Identify which cell holds the provided text, then report its [x, y] central coordinate. 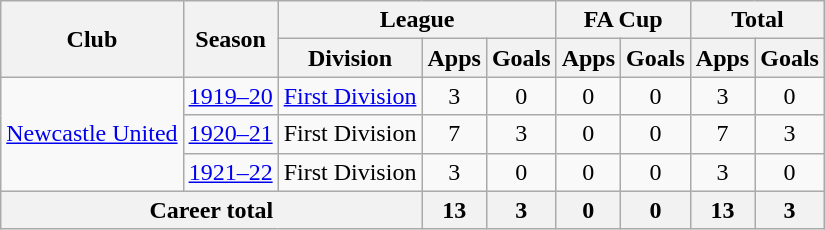
1921–22 [230, 172]
FA Cup [623, 20]
Career total [212, 210]
Newcastle United [92, 134]
Season [230, 39]
Total [757, 20]
Division [350, 58]
1920–21 [230, 134]
League [417, 20]
Club [92, 39]
1919–20 [230, 96]
